Capture the cell that displays the provided text and extract its [X, Y] central coordinate. 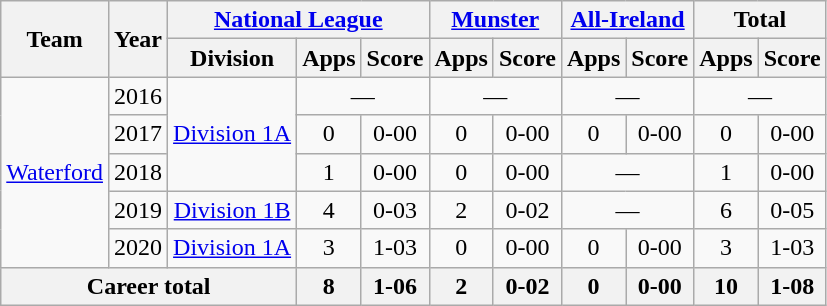
10 [726, 286]
6 [726, 210]
Total [760, 20]
Career total [149, 286]
Munster [495, 20]
1-06 [395, 286]
2019 [138, 210]
0-05 [792, 210]
2017 [138, 134]
2018 [138, 172]
8 [329, 286]
Division [232, 58]
Team [55, 39]
0-03 [395, 210]
Year [138, 39]
Division 1B [232, 210]
All-Ireland [627, 20]
2016 [138, 96]
1-08 [792, 286]
National League [298, 20]
Waterford [55, 172]
4 [329, 210]
2020 [138, 248]
